Identify which cell holds the provided text, then report its [x, y] central coordinate. 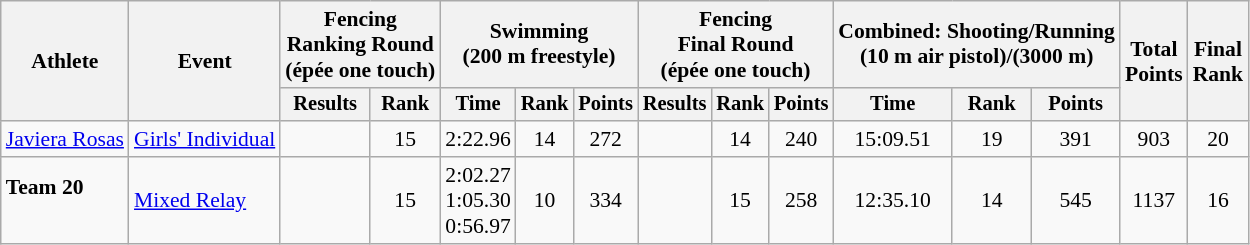
FencingFinal Round(épée one touch) [736, 44]
Team 20 [65, 200]
903 [1154, 139]
12:35.10 [892, 200]
272 [605, 139]
20 [1218, 139]
Javiera Rosas [65, 139]
FencingRanking Round(épée one touch) [360, 44]
10 [545, 200]
258 [801, 200]
1137 [1154, 200]
Athlete [65, 61]
16 [1218, 200]
334 [605, 200]
2:02.271:05.300:56.97 [478, 200]
391 [1076, 139]
Combined: Shooting/Running(10 m air pistol)/(3000 m) [976, 44]
15:09.51 [892, 139]
TotalPoints [1154, 61]
Swimming(200 m freestyle) [538, 44]
545 [1076, 200]
2:22.96 [478, 139]
Girls' Individual [204, 139]
19 [992, 139]
Event [204, 61]
Mixed Relay [204, 200]
FinalRank [1218, 61]
240 [801, 139]
